Find where the given text appears and provide that cell's center as (X, Y) coordinate. 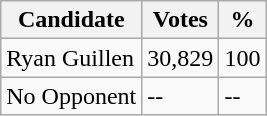
30,829 (180, 58)
% (242, 20)
Votes (180, 20)
Ryan Guillen (72, 58)
Candidate (72, 20)
100 (242, 58)
No Opponent (72, 96)
